From the cell containing the given text, extract its center point as (x, y) coordinate. 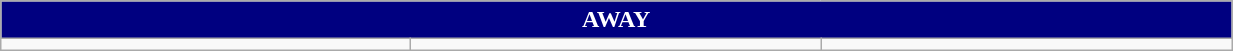
AWAY (616, 20)
